Scan for the cell matching the given text and deliver its [x, y] coordinate at center. 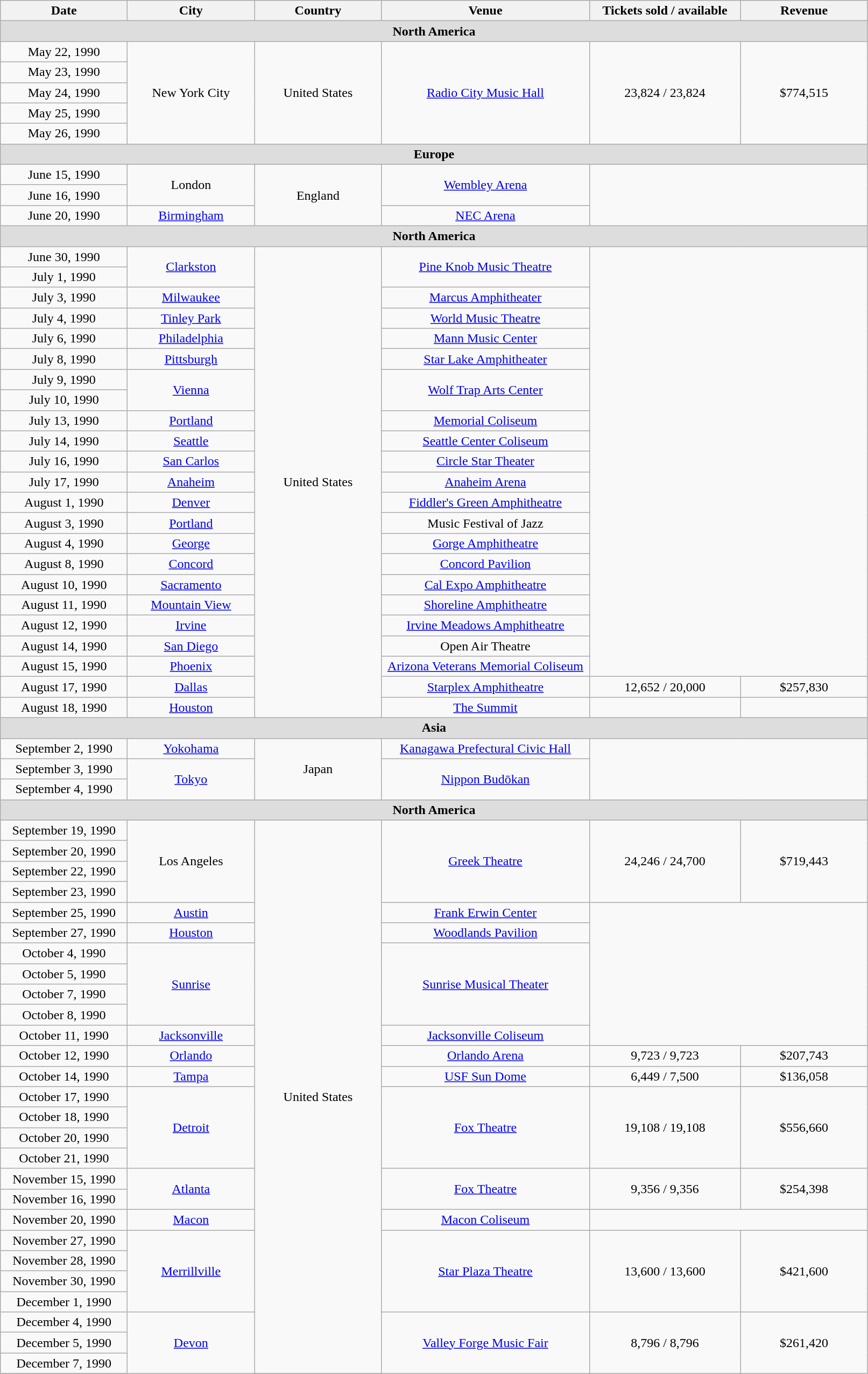
9,356 / 9,356 [665, 1189]
May 22, 1990 [64, 52]
September 2, 1990 [64, 748]
Concord [191, 564]
July 13, 1990 [64, 420]
San Carlos [191, 461]
October 11, 1990 [64, 1035]
Star Plaza Theatre [485, 1271]
August 8, 1990 [64, 564]
Sunrise Musical Theater [485, 984]
Tinley Park [191, 318]
May 24, 1990 [64, 93]
Irvine [191, 626]
19,108 / 19,108 [665, 1127]
August 10, 1990 [64, 584]
Fiddler's Green Amphitheatre [485, 502]
City [191, 11]
England [318, 195]
November 15, 1990 [64, 1179]
World Music Theatre [485, 318]
Circle Star Theater [485, 461]
Cal Expo Amphitheatre [485, 584]
Pine Knob Music Theatre [485, 267]
Seattle [191, 441]
Seattle Center Coliseum [485, 441]
Memorial Coliseum [485, 420]
August 18, 1990 [64, 707]
May 25, 1990 [64, 113]
October 14, 1990 [64, 1076]
October 18, 1990 [64, 1117]
Jacksonville Coliseum [485, 1035]
Milwaukee [191, 298]
Star Lake Amphitheater [485, 359]
Anaheim [191, 482]
Japan [318, 769]
August 12, 1990 [64, 626]
September 22, 1990 [64, 871]
Kanagawa Prefectural Civic Hall [485, 748]
Merrillville [191, 1271]
$254,398 [804, 1189]
October 20, 1990 [64, 1138]
Anaheim Arena [485, 482]
Austin [191, 913]
September 3, 1990 [64, 769]
Valley Forge Music Fair [485, 1343]
London [191, 185]
July 3, 1990 [64, 298]
July 8, 1990 [64, 359]
NEC Arena [485, 215]
The Summit [485, 707]
Yokohama [191, 748]
August 1, 1990 [64, 502]
October 7, 1990 [64, 994]
Wolf Trap Arts Center [485, 390]
Pittsburgh [191, 359]
November 16, 1990 [64, 1199]
Gorge Amphitheatre [485, 543]
$257,830 [804, 687]
$207,743 [804, 1056]
Open Air Theatre [485, 646]
September 23, 1990 [64, 892]
October 8, 1990 [64, 1015]
Europe [434, 154]
6,449 / 7,500 [665, 1076]
8,796 / 8,796 [665, 1343]
Macon Coliseum [485, 1219]
July 6, 1990 [64, 339]
Los Angeles [191, 861]
May 23, 1990 [64, 72]
October 5, 1990 [64, 974]
Wembley Arena [485, 185]
Venue [485, 11]
Radio City Music Hall [485, 93]
$261,420 [804, 1343]
July 1, 1990 [64, 277]
Philadelphia [191, 339]
Woodlands Pavilion [485, 933]
Marcus Amphitheater [485, 298]
24,246 / 24,700 [665, 861]
Orlando [191, 1056]
Denver [191, 502]
Greek Theatre [485, 861]
Nippon Budōkan [485, 779]
Music Festival of Jazz [485, 523]
Frank Erwin Center [485, 913]
June 30, 1990 [64, 257]
$421,600 [804, 1271]
September 20, 1990 [64, 851]
Starplex Amphitheatre [485, 687]
Tokyo [191, 779]
USF Sun Dome [485, 1076]
July 16, 1990 [64, 461]
Dallas [191, 687]
July 14, 1990 [64, 441]
13,600 / 13,600 [665, 1271]
August 3, 1990 [64, 523]
12,652 / 20,000 [665, 687]
June 20, 1990 [64, 215]
November 30, 1990 [64, 1281]
December 4, 1990 [64, 1322]
Tickets sold / available [665, 11]
October 17, 1990 [64, 1097]
September 19, 1990 [64, 830]
9,723 / 9,723 [665, 1056]
August 4, 1990 [64, 543]
August 15, 1990 [64, 667]
New York City [191, 93]
Asia [434, 728]
October 4, 1990 [64, 954]
Irvine Meadows Amphitheatre [485, 626]
$774,515 [804, 93]
Detroit [191, 1127]
$719,443 [804, 861]
Devon [191, 1343]
Clarkston [191, 267]
September 4, 1990 [64, 789]
Concord Pavilion [485, 564]
December 1, 1990 [64, 1302]
August 17, 1990 [64, 687]
Tampa [191, 1076]
Sacramento [191, 584]
October 21, 1990 [64, 1158]
October 12, 1990 [64, 1056]
Vienna [191, 390]
November 20, 1990 [64, 1219]
July 9, 1990 [64, 380]
November 27, 1990 [64, 1240]
November 28, 1990 [64, 1261]
June 15, 1990 [64, 174]
Shoreline Amphitheatre [485, 605]
May 26, 1990 [64, 134]
Mann Music Center [485, 339]
Mountain View [191, 605]
September 27, 1990 [64, 933]
Date [64, 11]
George [191, 543]
$556,660 [804, 1127]
$136,058 [804, 1076]
Macon [191, 1219]
July 10, 1990 [64, 400]
Sunrise [191, 984]
Country [318, 11]
Atlanta [191, 1189]
San Diego [191, 646]
Jacksonville [191, 1035]
Orlando Arena [485, 1056]
Revenue [804, 11]
Birmingham [191, 215]
July 4, 1990 [64, 318]
August 11, 1990 [64, 605]
23,824 / 23,824 [665, 93]
August 14, 1990 [64, 646]
Phoenix [191, 667]
September 25, 1990 [64, 913]
December 5, 1990 [64, 1343]
July 17, 1990 [64, 482]
June 16, 1990 [64, 195]
December 7, 1990 [64, 1363]
Arizona Veterans Memorial Coliseum [485, 667]
